Provide the [X, Y] coordinate of the cell's center where the given text is located.  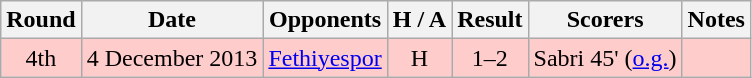
H [419, 58]
Opponents [325, 20]
Sabri 45' (o.g.) [605, 58]
4th [41, 58]
H / A [419, 20]
Notes [716, 20]
Result [490, 20]
Round [41, 20]
Scorers [605, 20]
Fethiyespor [325, 58]
4 December 2013 [172, 58]
1–2 [490, 58]
Date [172, 20]
